Determine the [X, Y] coordinate at the center of the cell enclosing the given text.  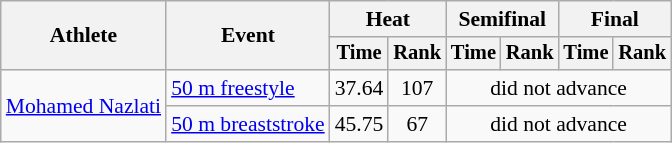
Event [248, 36]
Final [615, 19]
Athlete [84, 36]
37.64 [360, 88]
107 [417, 88]
Mohamed Nazlati [84, 106]
Heat [388, 19]
50 m breaststroke [248, 124]
67 [417, 124]
45.75 [360, 124]
50 m freestyle [248, 88]
Semifinal [502, 19]
